For the text-containing cell, return its midpoint in (X, Y) coordinate format. 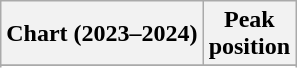
Peakposition (249, 34)
Chart (2023–2024) (102, 34)
